Extract the [X, Y] coordinate from the center of the cell holding the provided text.  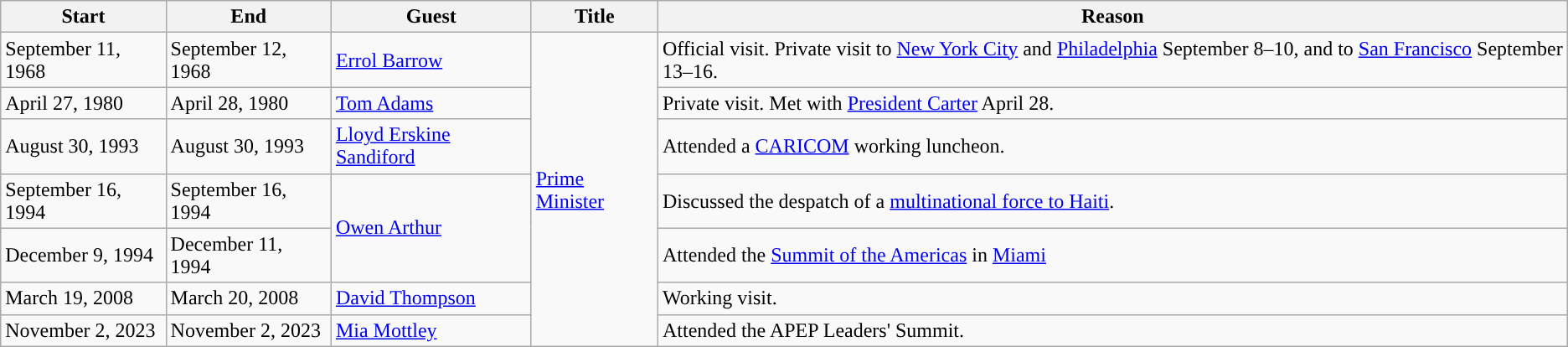
End [248, 17]
Discussed the despatch of a multinational force to Haiti. [1112, 201]
Owen Arthur [431, 228]
Working visit. [1112, 298]
Lloyd Erskine Sandiford [431, 146]
Mia Mottley [431, 330]
Reason [1112, 17]
Private visit. Met with President Carter April 28. [1112, 103]
Guest [431, 17]
April 28, 1980 [248, 103]
Attended the APEP Leaders' Summit. [1112, 330]
Official visit. Private visit to New York City and Philadelphia September 8–10, and to San Francisco September 13–16. [1112, 60]
March 19, 2008 [84, 298]
September 12, 1968 [248, 60]
Attended a CARICOM working luncheon. [1112, 146]
Errol Barrow [431, 60]
December 9, 1994 [84, 255]
December 11, 1994 [248, 255]
April 27, 1980 [84, 103]
September 11, 1968 [84, 60]
Start [84, 17]
Prime Minister [595, 189]
Tom Adams [431, 103]
Attended the Summit of the Americas in Miami [1112, 255]
March 20, 2008 [248, 298]
Title [595, 17]
David Thompson [431, 298]
